Scan for the cell matching the given text and deliver its (x, y) coordinate at center. 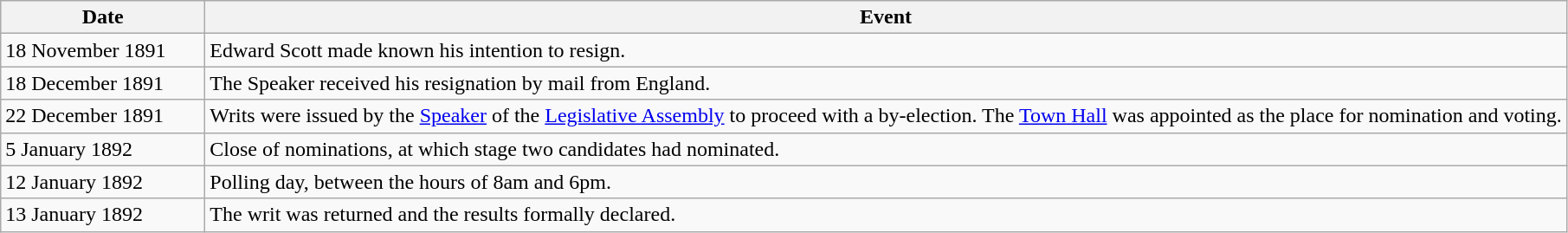
Date (103, 17)
18 December 1891 (103, 83)
Polling day, between the hours of 8am and 6pm. (886, 182)
The writ was returned and the results formally declared. (886, 215)
Edward Scott made known his intention to resign. (886, 50)
The Speaker received his resignation by mail from England. (886, 83)
Close of nominations, at which stage two candidates had nominated. (886, 149)
18 November 1891 (103, 50)
22 December 1891 (103, 116)
12 January 1892 (103, 182)
5 January 1892 (103, 149)
13 January 1892 (103, 215)
Event (886, 17)
